From the cell containing the given text, extract its center point as (X, Y) coordinate. 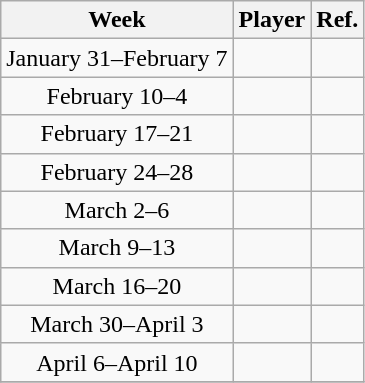
March 16–20 (117, 286)
February 10–4 (117, 96)
February 17–21 (117, 134)
March 2–6 (117, 210)
March 9–13 (117, 248)
Week (117, 20)
Ref. (338, 20)
April 6–April 10 (117, 362)
March 30–April 3 (117, 324)
February 24–28 (117, 172)
Player (272, 20)
January 31–February 7 (117, 58)
